Capture the cell that displays the provided text and extract its (x, y) central coordinate. 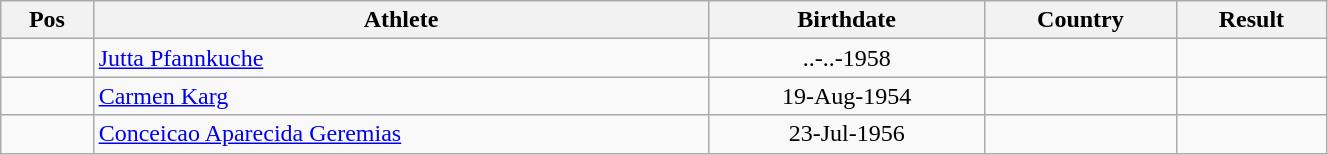
Carmen Karg (401, 96)
Country (1080, 20)
Result (1251, 20)
23-Jul-1956 (847, 134)
Jutta Pfannkuche (401, 58)
Athlete (401, 20)
..-..-1958 (847, 58)
Pos (47, 20)
19-Aug-1954 (847, 96)
Conceicao Aparecida Geremias (401, 134)
Birthdate (847, 20)
